Determine the [X, Y] coordinate at the center of the cell enclosing the given text.  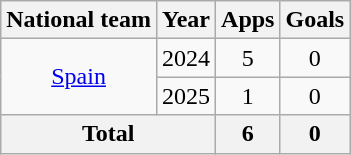
National team [79, 20]
Spain [79, 77]
Total [108, 134]
2024 [186, 58]
Year [186, 20]
5 [248, 58]
Goals [315, 20]
6 [248, 134]
2025 [186, 96]
Apps [248, 20]
1 [248, 96]
